Extract the [X, Y] coordinate from the center of the cell holding the provided text.  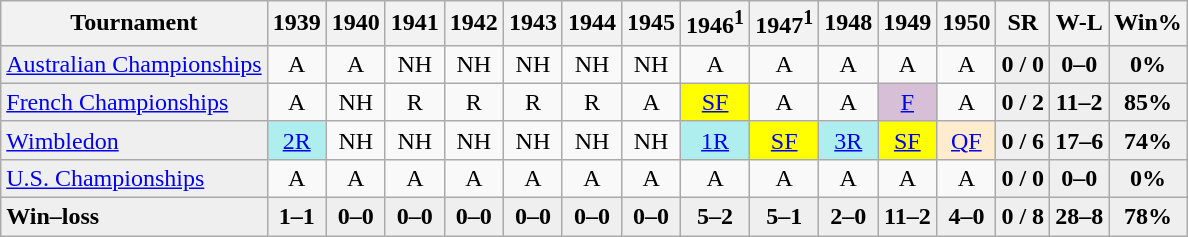
1950 [966, 24]
3R [848, 140]
4–0 [966, 217]
1939 [296, 24]
1–1 [296, 217]
0 / 2 [1023, 102]
5–2 [716, 217]
U.S. Championships [134, 178]
Wimbledon [134, 140]
19471 [784, 24]
2R [296, 140]
French Championships [134, 102]
0 / 8 [1023, 217]
0 / 6 [1023, 140]
28–8 [1080, 217]
17–6 [1080, 140]
78% [1148, 217]
1949 [908, 24]
Win–loss [134, 217]
85% [1148, 102]
1R [716, 140]
1944 [592, 24]
1943 [532, 24]
1948 [848, 24]
Australian Championships [134, 64]
SR [1023, 24]
W-L [1080, 24]
2–0 [848, 217]
1942 [474, 24]
QF [966, 140]
1945 [652, 24]
1941 [414, 24]
74% [1148, 140]
5–1 [784, 217]
Win% [1148, 24]
1940 [356, 24]
Tournament [134, 24]
F [908, 102]
19461 [716, 24]
